Provide the (x, y) coordinate of the cell's center where the given text is located.  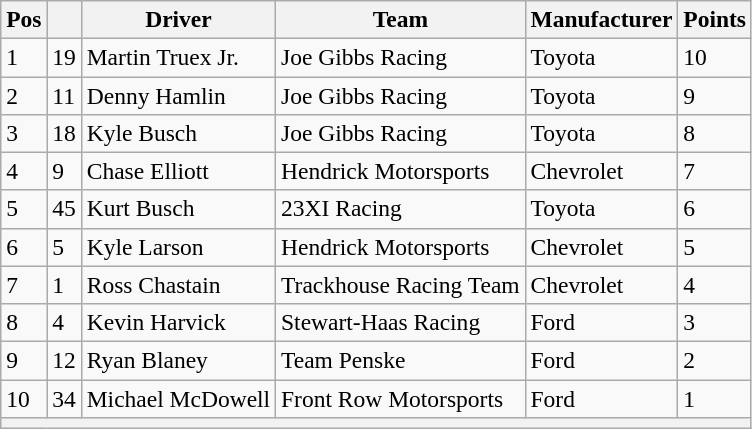
Pos (24, 19)
Manufacturer (602, 19)
Team (400, 19)
Ross Chastain (178, 285)
19 (64, 57)
12 (64, 360)
Kyle Larson (178, 247)
Kyle Busch (178, 133)
Points (715, 19)
Ryan Blaney (178, 360)
34 (64, 398)
Team Penske (400, 360)
45 (64, 209)
Denny Hamlin (178, 95)
Stewart-Haas Racing (400, 322)
Trackhouse Racing Team (400, 285)
Chase Elliott (178, 171)
Michael McDowell (178, 398)
Martin Truex Jr. (178, 57)
Driver (178, 19)
Front Row Motorsports (400, 398)
11 (64, 95)
Kevin Harvick (178, 322)
23XI Racing (400, 209)
Kurt Busch (178, 209)
18 (64, 133)
